Capture the cell that displays the provided text and extract its [x, y] central coordinate. 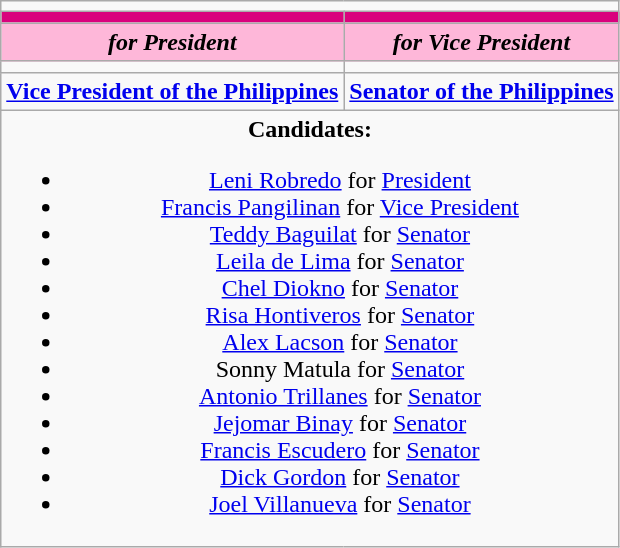
for President [172, 42]
Senator of the Philippines [482, 91]
Vice President of the Philippines [172, 91]
for Vice President [482, 42]
